Provide the (x, y) coordinate of the cell's center where the given text is located.  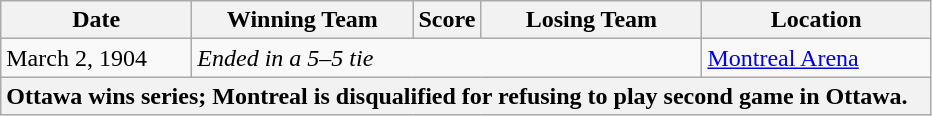
Winning Team (302, 20)
Ended in a 5–5 tie (447, 58)
Date (96, 20)
Score (447, 20)
Losing Team (592, 20)
March 2, 1904 (96, 58)
Montreal Arena (816, 58)
Ottawa wins series; Montreal is disqualified for refusing to play second game in Ottawa. (466, 96)
Location (816, 20)
